Extract the [X, Y] coordinate from the center of the cell holding the provided text.  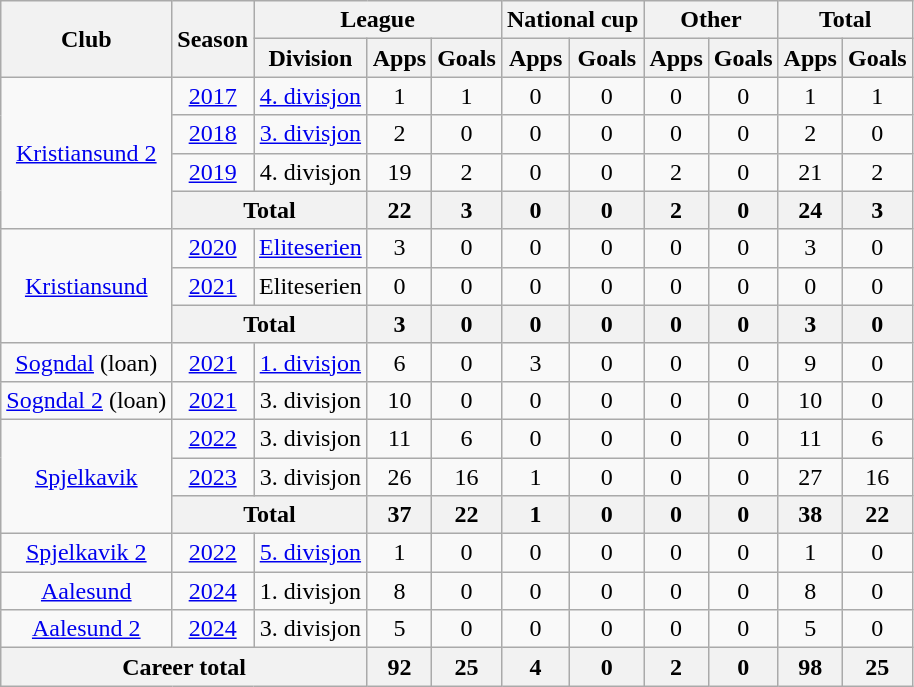
2020 [213, 248]
92 [399, 667]
Other [711, 20]
98 [810, 667]
26 [399, 477]
Career total [184, 667]
Spjelkavik 2 [86, 553]
4 [535, 667]
2023 [213, 477]
38 [810, 515]
24 [810, 210]
Aalesund 2 [86, 629]
27 [810, 477]
Sogndal 2 (loan) [86, 400]
Kristiansund [86, 286]
Sogndal (loan) [86, 362]
9 [810, 362]
37 [399, 515]
19 [399, 172]
Division [311, 58]
National cup [572, 20]
21 [810, 172]
Kristiansund 2 [86, 153]
League [378, 20]
Aalesund [86, 591]
Club [86, 39]
5. divisjon [311, 553]
2019 [213, 172]
Season [213, 39]
Spjelkavik [86, 476]
2017 [213, 96]
2018 [213, 134]
